Identify which cell holds the provided text, then report its [X, Y] central coordinate. 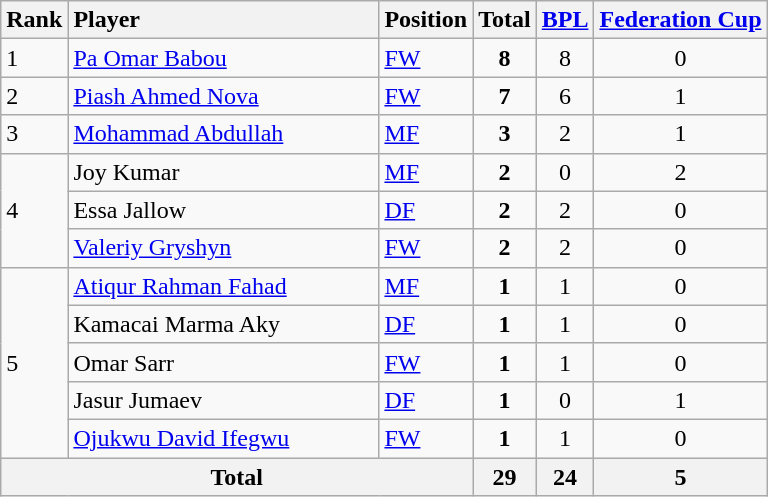
Rank [34, 20]
Player [224, 20]
Valeriy Gryshyn [224, 248]
Mohammad Abdullah [224, 134]
Jasur Jumaev [224, 400]
Kamacai Marma Aky [224, 324]
6 [565, 96]
29 [505, 477]
Ojukwu David Ifegwu [224, 438]
Omar Sarr [224, 362]
Essa Jallow [224, 210]
Position [426, 20]
Atiqur Rahman Fahad [224, 286]
24 [565, 477]
Joy Kumar [224, 172]
7 [505, 96]
Pa Omar Babou [224, 58]
BPL [565, 20]
Piash Ahmed Nova [224, 96]
Federation Cup [680, 20]
4 [34, 210]
